Find where the given text appears and provide that cell's center as (X, Y) coordinate. 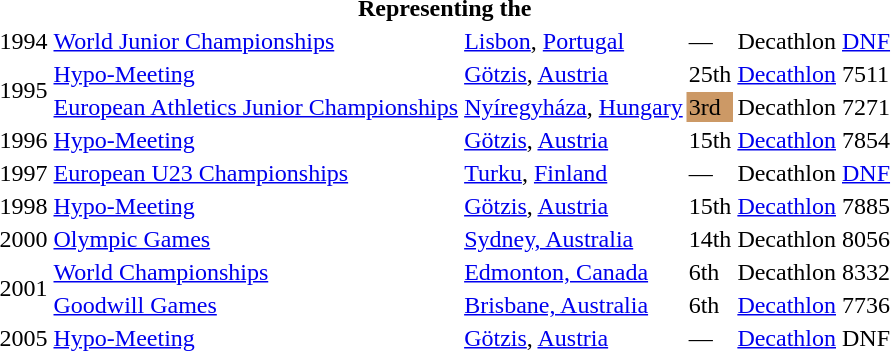
Olympic Games (256, 239)
European U23 Championships (256, 173)
Sydney, Australia (574, 239)
Edmonton, Canada (574, 272)
Brisbane, Australia (574, 305)
Goodwill Games (256, 305)
Lisbon, Portugal (574, 41)
European Athletics Junior Championships (256, 107)
3rd (710, 107)
Nyíregyháza, Hungary (574, 107)
World Junior Championships (256, 41)
World Championships (256, 272)
Turku, Finland (574, 173)
25th (710, 74)
14th (710, 239)
